From the cell containing the given text, extract its center point as (X, Y) coordinate. 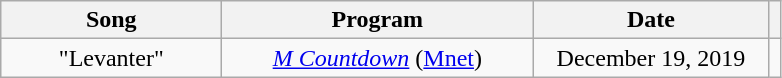
Program (378, 20)
M Countdown (Mnet) (378, 58)
"Levanter" (112, 58)
December 19, 2019 (651, 58)
Date (651, 20)
Song (112, 20)
